Search for the cell housing the specified text and yield its (x, y) center coordinate. 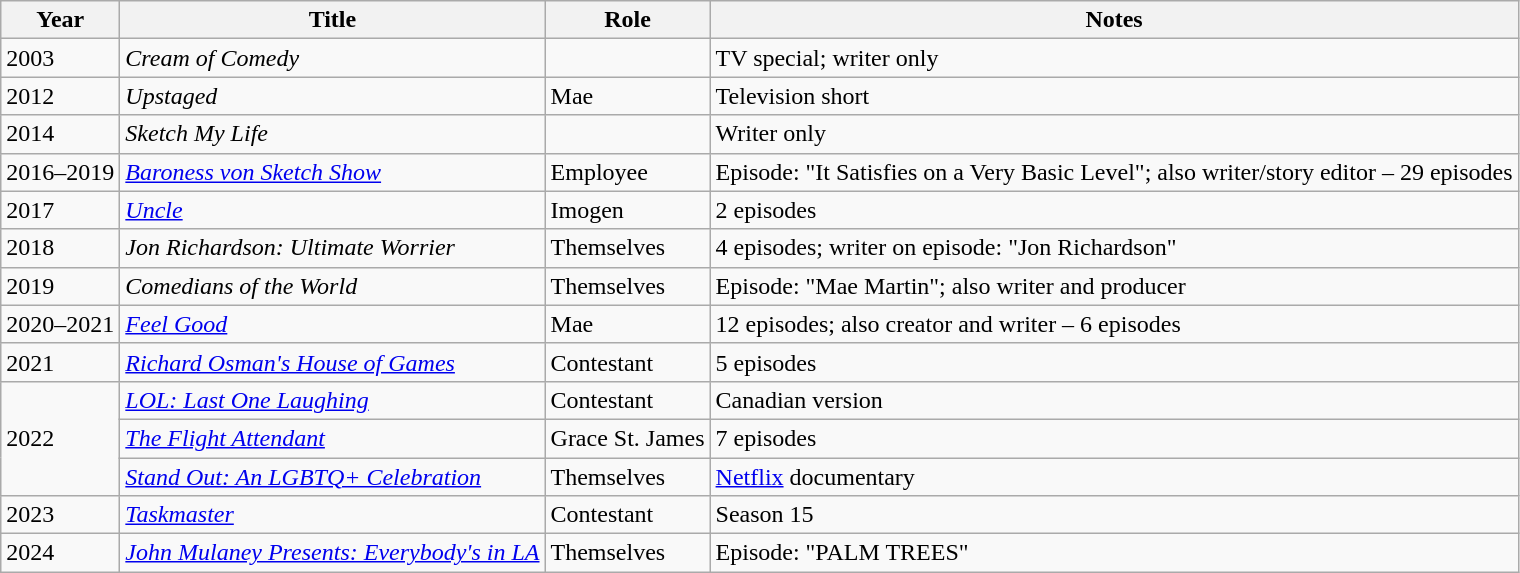
Sketch My Life (332, 134)
John Mulaney Presents: Everybody's in LA (332, 553)
Season 15 (1114, 515)
Feel Good (332, 324)
Canadian version (1114, 400)
Notes (1114, 20)
Comedians of the World (332, 286)
2 episodes (1114, 210)
Year (60, 20)
The Flight Attendant (332, 438)
Stand Out: An LGBTQ+ Celebration (332, 477)
Uncle (332, 210)
2024 (60, 553)
2016–2019 (60, 172)
12 episodes; also creator and writer – 6 episodes (1114, 324)
LOL: Last One Laughing (332, 400)
Episode: "Mae Martin"; also writer and producer (1114, 286)
Role (628, 20)
Writer only (1114, 134)
Episode: "PALM TREES" (1114, 553)
2019 (60, 286)
2017 (60, 210)
Taskmaster (332, 515)
Baroness von Sketch Show (332, 172)
Jon Richardson: Ultimate Worrier (332, 248)
2003 (60, 58)
2022 (60, 438)
Cream of Comedy (332, 58)
Upstaged (332, 96)
Grace St. James (628, 438)
Television short (1114, 96)
Episode: "It Satisfies on a Very Basic Level"; also writer/story editor – 29 episodes (1114, 172)
2014 (60, 134)
7 episodes (1114, 438)
4 episodes; writer on episode: "Jon Richardson" (1114, 248)
2012 (60, 96)
Employee (628, 172)
2018 (60, 248)
Title (332, 20)
TV special; writer only (1114, 58)
2020–2021 (60, 324)
Richard Osman's House of Games (332, 362)
2021 (60, 362)
Imogen (628, 210)
5 episodes (1114, 362)
2023 (60, 515)
Netflix documentary (1114, 477)
